Extract the [x, y] coordinate from the center of the cell holding the provided text.  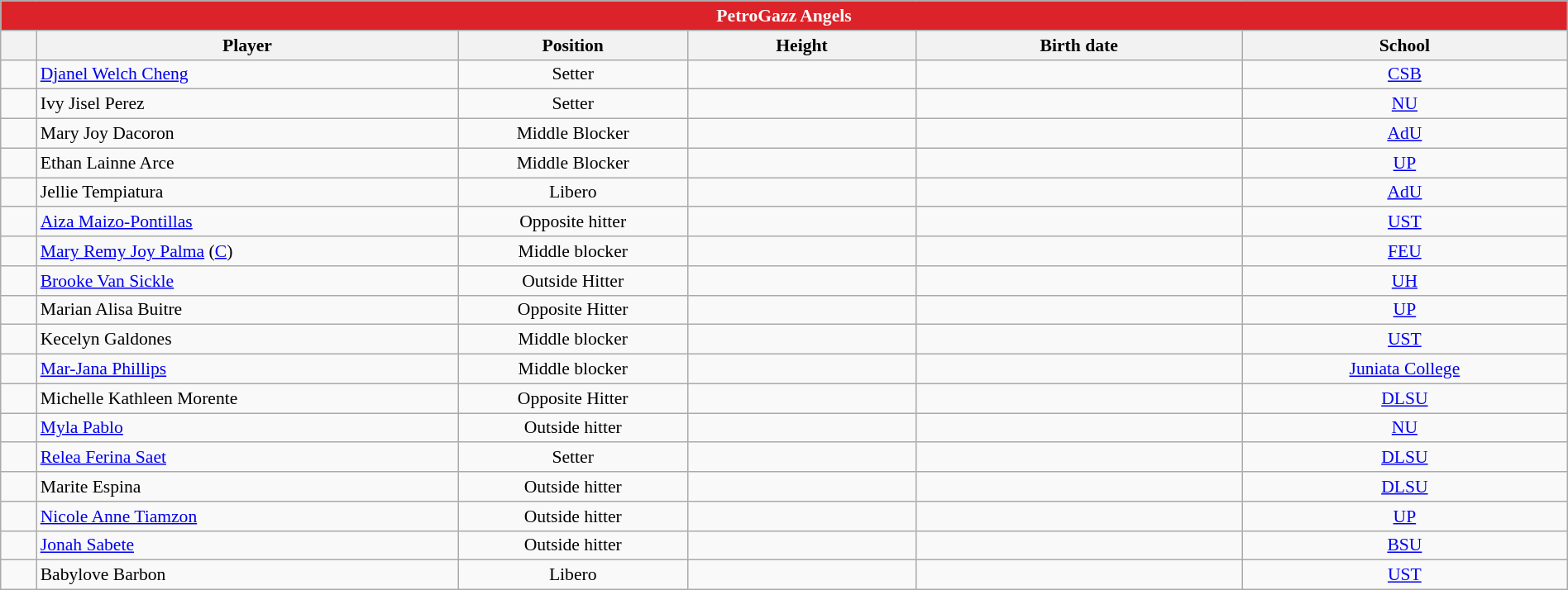
Position [572, 45]
Marite Espina [248, 487]
Michelle Kathleen Morente [248, 398]
School [1405, 45]
Kecelyn Galdones [248, 340]
Jellie Tempiatura [248, 193]
PetroGazz Angels [784, 16]
Mary Remy Joy Palma (C) [248, 251]
Babylove Barbon [248, 575]
Mary Joy Dacoron [248, 134]
Player [248, 45]
Relea Ferina Saet [248, 458]
BSU [1405, 545]
Myla Pablo [248, 428]
Ethan Lainne Arce [248, 163]
FEU [1405, 251]
Birth date [1079, 45]
Jonah Sabete [248, 545]
UH [1405, 281]
Height [802, 45]
Brooke Van Sickle [248, 281]
Djanel Welch Cheng [248, 74]
Aiza Maizo-Pontillas [248, 222]
Juniata College [1405, 369]
Nicole Anne Tiamzon [248, 516]
Ivy Jisel Perez [248, 104]
Outside Hitter [572, 281]
Mar-Jana Phillips [248, 369]
Opposite hitter [572, 222]
CSB [1405, 74]
Marian Alisa Buitre [248, 310]
